Search for the cell housing the specified text and yield its (X, Y) center coordinate. 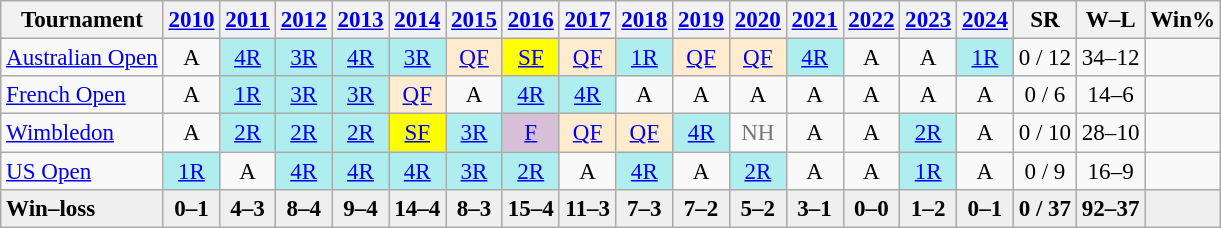
2013 (360, 20)
0 / 9 (1044, 171)
2014 (418, 20)
0 / 37 (1044, 209)
2011 (248, 20)
Wimbledon (82, 133)
2022 (872, 20)
0 / 12 (1044, 58)
28–10 (1110, 133)
2017 (588, 20)
2015 (474, 20)
Australian Open (82, 58)
F (530, 133)
0 / 6 (1044, 95)
15–4 (530, 209)
8–3 (474, 209)
9–4 (360, 209)
NH (758, 133)
0 / 10 (1044, 133)
92–37 (1110, 209)
14–6 (1110, 95)
2020 (758, 20)
1–2 (928, 209)
US Open (82, 171)
34–12 (1110, 58)
5–2 (758, 209)
4–3 (248, 209)
2023 (928, 20)
SR (1044, 20)
7–2 (702, 209)
Win–loss (82, 209)
Tournament (82, 20)
2010 (192, 20)
3–1 (814, 209)
14–4 (418, 209)
2016 (530, 20)
2018 (644, 20)
16–9 (1110, 171)
0–0 (872, 209)
2021 (814, 20)
French Open (82, 95)
8–4 (304, 209)
W–L (1110, 20)
7–3 (644, 209)
2012 (304, 20)
2024 (986, 20)
11–3 (588, 209)
2019 (702, 20)
Win% (1183, 20)
